Return [X, Y] of the center of cell containing provided text 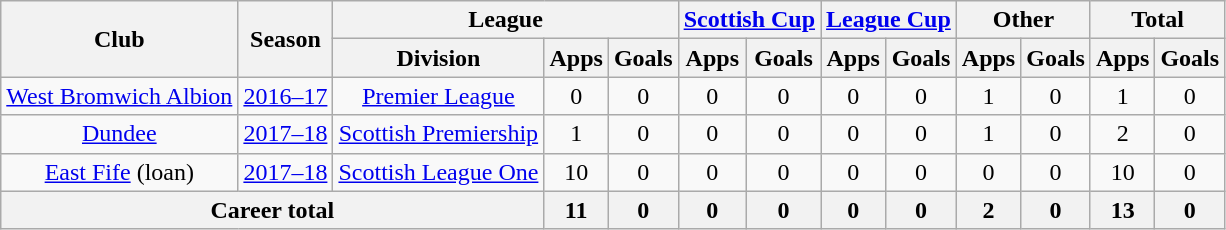
Premier League [438, 96]
Division [438, 58]
Career total [272, 210]
13 [1122, 210]
Dundee [120, 134]
Season [286, 39]
Club [120, 39]
2016–17 [286, 96]
Scottish Premiership [438, 134]
League Cup [889, 20]
East Fife (loan) [120, 172]
Scottish League One [438, 172]
11 [576, 210]
League [506, 20]
Total [1157, 20]
West Bromwich Albion [120, 96]
Scottish Cup [749, 20]
Other [1023, 20]
